Provide the (X, Y) coordinate of the cell's center where the given text is located.  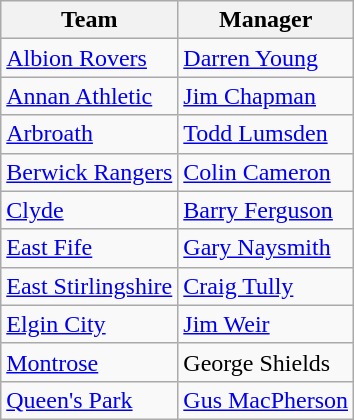
Elgin City (90, 324)
Manager (266, 20)
Barry Ferguson (266, 210)
East Stirlingshire (90, 286)
Colin Cameron (266, 172)
Gary Naysmith (266, 248)
Team (90, 20)
Arbroath (90, 134)
Annan Athletic (90, 96)
Albion Rovers (90, 58)
Jim Weir (266, 324)
Montrose (90, 362)
Clyde (90, 210)
East Fife (90, 248)
Gus MacPherson (266, 400)
Jim Chapman (266, 96)
Berwick Rangers (90, 172)
Darren Young (266, 58)
Todd Lumsden (266, 134)
Queen's Park (90, 400)
George Shields (266, 362)
Craig Tully (266, 286)
